From the cell containing the given text, extract its center point as (x, y) coordinate. 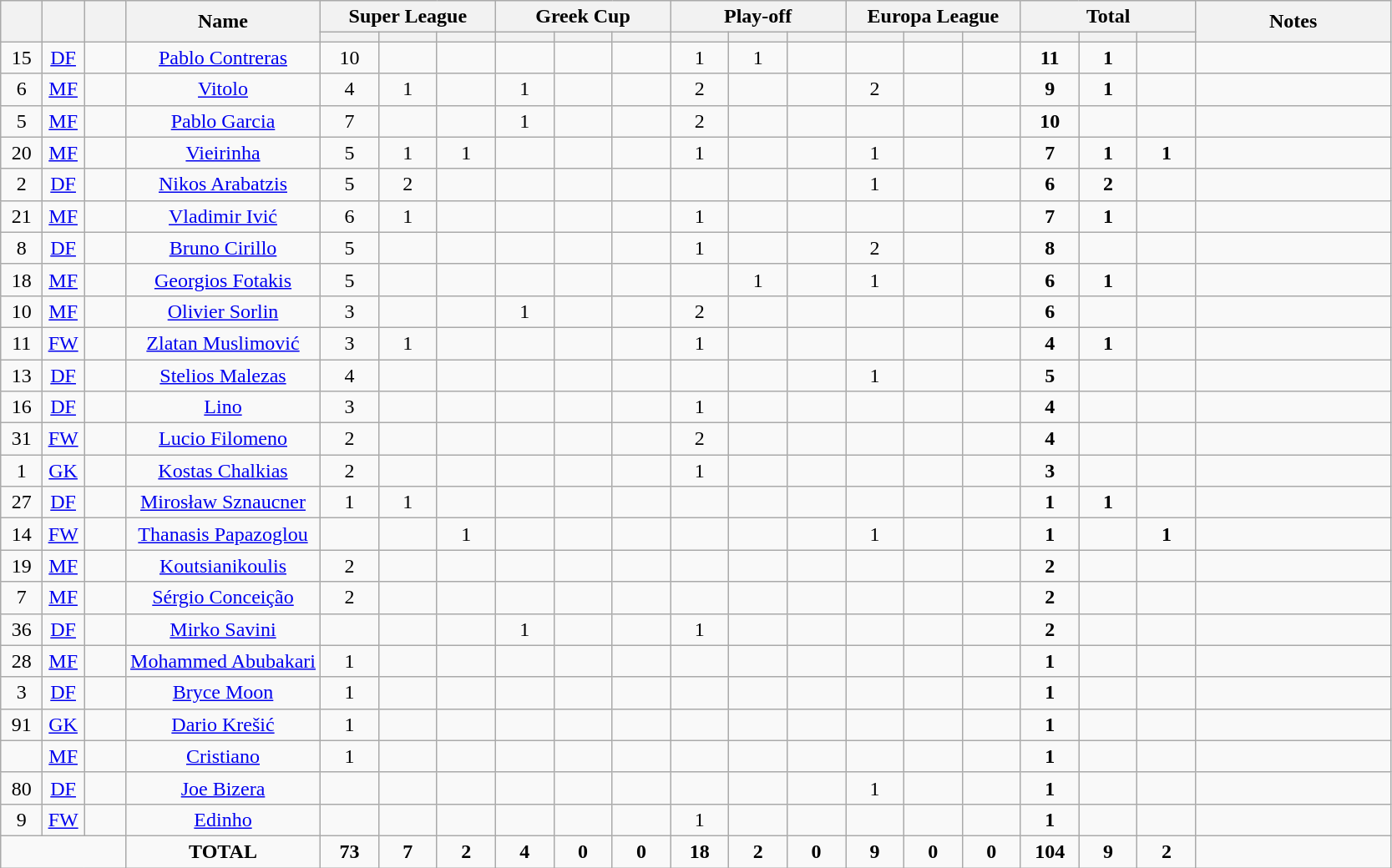
Mirko Savini (224, 629)
20 (22, 153)
Europa League (934, 17)
Georgios Fotakis (224, 280)
Zlatan Muslimović (224, 343)
91 (22, 724)
Kostas Chalkias (224, 471)
36 (22, 629)
Vladimir Ivić (224, 216)
16 (22, 407)
Nikos Arabatzis (224, 184)
19 (22, 566)
Edinho (224, 820)
13 (22, 375)
Play-off (758, 17)
Mirosław Sznaucner (224, 502)
Lucio Filomeno (224, 439)
Stelios Malezas (224, 375)
Greek Cup (583, 17)
28 (22, 661)
80 (22, 788)
Notes (1293, 22)
14 (22, 534)
104 (1050, 851)
Thanasis Papazoglou (224, 534)
Olivier Sorlin (224, 311)
31 (22, 439)
Mohammed Abubakari (224, 661)
Total (1108, 17)
73 (350, 851)
Vitolo (224, 89)
Super League (408, 17)
Vieirinha (224, 153)
Lino (224, 407)
27 (22, 502)
21 (22, 216)
Name (224, 22)
Bruno Cirillo (224, 248)
Sérgio Conceição (224, 598)
Dario Krešić (224, 724)
Cristiano (224, 756)
Pablo Garcia (224, 121)
Bryce Moon (224, 693)
Joe Bizera (224, 788)
15 (22, 58)
Koutsianikoulis (224, 566)
TOTAL (224, 851)
Pablo Contreras (224, 58)
